Locate the cell with the specified text and output its [x, y] center coordinate. 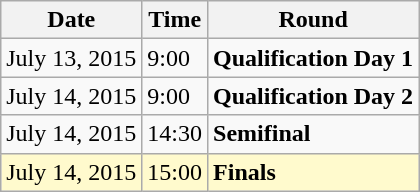
15:00 [175, 172]
Semifinal [314, 134]
Round [314, 20]
14:30 [175, 134]
Time [175, 20]
Finals [314, 172]
July 13, 2015 [72, 58]
Qualification Day 1 [314, 58]
Qualification Day 2 [314, 96]
Date [72, 20]
